Locate the cell with the specified text and output its [x, y] center coordinate. 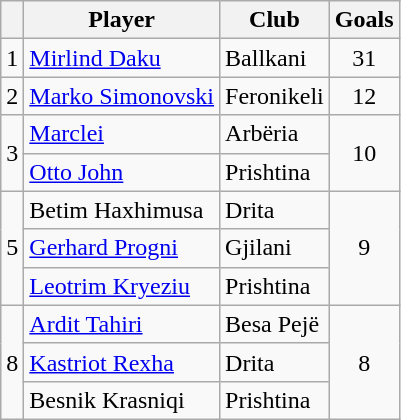
Mirlind Daku [122, 58]
1 [12, 58]
10 [364, 153]
Arbëria [275, 134]
Marko Simonovski [122, 96]
Gerhard Progni [122, 248]
Gjilani [275, 248]
Club [275, 20]
Kastriot Rexha [122, 362]
Otto John [122, 172]
3 [12, 153]
Betim Haxhimusa [122, 210]
31 [364, 58]
Besnik Krasniqi [122, 400]
Goals [364, 20]
Feronikeli [275, 96]
Besa Pejë [275, 324]
Ballkani [275, 58]
5 [12, 248]
Marclei [122, 134]
Leotrim Kryeziu [122, 286]
9 [364, 248]
12 [364, 96]
Player [122, 20]
2 [12, 96]
Ardit Tahiri [122, 324]
